Find where the given text appears and provide that cell's center as [x, y] coordinate. 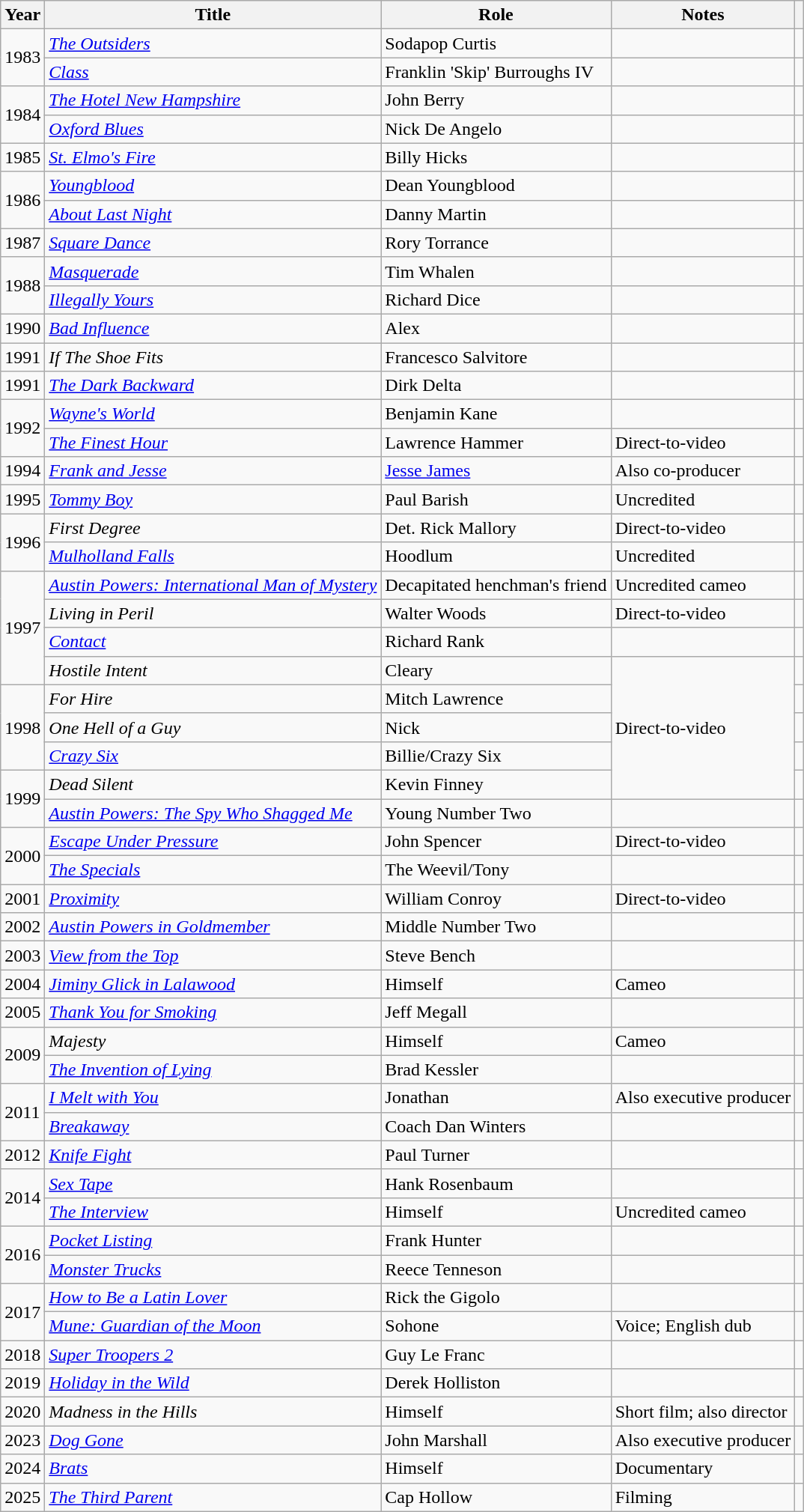
Crazy Six [213, 756]
One Hell of a Guy [213, 727]
2020 [22, 1412]
Role [496, 15]
2017 [22, 1312]
The Hotel New Hampshire [213, 100]
Living in Peril [213, 613]
Mune: Guardian of the Moon [213, 1326]
Rick the Gigolo [496, 1298]
The Specials [213, 870]
Short film; also director [703, 1412]
Oxford Blues [213, 129]
The Outsiders [213, 43]
Brats [213, 1469]
Pocket Listing [213, 1240]
Richard Rank [496, 642]
2016 [22, 1254]
John Spencer [496, 842]
Young Number Two [496, 813]
Majesty [213, 1041]
Danny Martin [496, 214]
Bad Influence [213, 328]
Paul Turner [496, 1155]
Guy Le Franc [496, 1355]
Reece Tenneson [496, 1269]
Holiday in the Wild [213, 1383]
Voice; English dub [703, 1326]
2001 [22, 899]
2005 [22, 1012]
Title [213, 15]
St. Elmo's Fire [213, 157]
2025 [22, 1497]
Sex Tape [213, 1183]
1997 [22, 628]
2014 [22, 1197]
How to Be a Latin Lover [213, 1298]
Rory Torrance [496, 243]
2009 [22, 1055]
Frank Hunter [496, 1240]
Hostile Intent [213, 670]
1988 [22, 285]
Billy Hicks [496, 157]
1996 [22, 542]
2000 [22, 856]
Youngblood [213, 186]
The Third Parent [213, 1497]
About Last Night [213, 214]
Illegally Yours [213, 300]
1992 [22, 428]
1986 [22, 200]
2024 [22, 1469]
First Degree [213, 528]
Madness in the Hills [213, 1412]
1998 [22, 727]
Frank and Jesse [213, 471]
I Melt with You [213, 1098]
Jonathan [496, 1098]
Breakaway [213, 1126]
Det. Rick Mallory [496, 528]
Austin Powers: The Spy Who Shagged Me [213, 813]
Nick [496, 727]
2002 [22, 927]
William Conroy [496, 899]
Alex [496, 328]
The Finest Hour [213, 443]
Also co-producer [703, 471]
Contact [213, 642]
1983 [22, 58]
Dirk Delta [496, 386]
If The Shoe Fits [213, 357]
2003 [22, 956]
1984 [22, 115]
John Marshall [496, 1440]
Richard Dice [496, 300]
Tommy Boy [213, 500]
Year [22, 15]
Franklin 'Skip' Burroughs IV [496, 72]
The Invention of Lying [213, 1069]
Super Troopers 2 [213, 1355]
Hank Rosenbaum [496, 1183]
Thank You for Smoking [213, 1012]
Kevin Finney [496, 784]
2012 [22, 1155]
The Dark Backward [213, 386]
1990 [22, 328]
Lawrence Hammer [496, 443]
Square Dance [213, 243]
Hoodlum [496, 556]
Jiminy Glick in Lalawood [213, 984]
Nick De Angelo [496, 129]
View from the Top [213, 956]
Paul Barish [496, 500]
Cleary [496, 670]
2019 [22, 1383]
Dog Gone [213, 1440]
1985 [22, 157]
Mitch Lawrence [496, 699]
Notes [703, 15]
Austin Powers: International Man of Mystery [213, 585]
Cap Hollow [496, 1497]
Middle Number Two [496, 927]
Filming [703, 1497]
Brad Kessler [496, 1069]
Dead Silent [213, 784]
Masquerade [213, 271]
Knife Fight [213, 1155]
Austin Powers in Goldmember [213, 927]
Tim Whalen [496, 271]
Francesco Salvitore [496, 357]
1999 [22, 798]
Mulholland Falls [213, 556]
Decapitated henchman's friend [496, 585]
Benjamin Kane [496, 414]
Class [213, 72]
2011 [22, 1112]
John Berry [496, 100]
The Interview [213, 1212]
Billie/Crazy Six [496, 756]
1995 [22, 500]
The Weevil/Tony [496, 870]
Coach Dan Winters [496, 1126]
2018 [22, 1355]
Jeff Megall [496, 1012]
1987 [22, 243]
Monster Trucks [213, 1269]
Sohone [496, 1326]
Derek Holliston [496, 1383]
Escape Under Pressure [213, 842]
1994 [22, 471]
Walter Woods [496, 613]
Sodapop Curtis [496, 43]
Documentary [703, 1469]
Jesse James [496, 471]
Steve Bench [496, 956]
Proximity [213, 899]
For Hire [213, 699]
2004 [22, 984]
Dean Youngblood [496, 186]
Wayne's World [213, 414]
2023 [22, 1440]
